Detect which cell encompasses the target text, then output its [x, y] center coordinate. 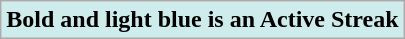
Bold and light blue is an Active Streak [202, 20]
